Determine the (x, y) coordinate at the center of the cell enclosing the given text.  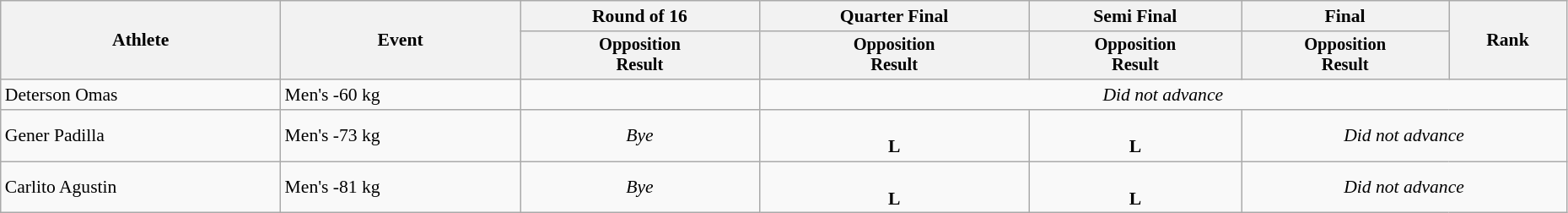
Round of 16 (640, 16)
Quarter Final (894, 16)
Deterson Omas (141, 95)
Athlete (141, 41)
Men's -60 kg (401, 95)
Men's -81 kg (401, 188)
Carlito Agustin (141, 188)
Men's -73 kg (401, 135)
Semi Final (1135, 16)
Rank (1508, 41)
Gener Padilla (141, 135)
Final (1345, 16)
Event (401, 41)
